Pinpoint the cell where the given text exists, returning its (x, y) midpoint coordinate. 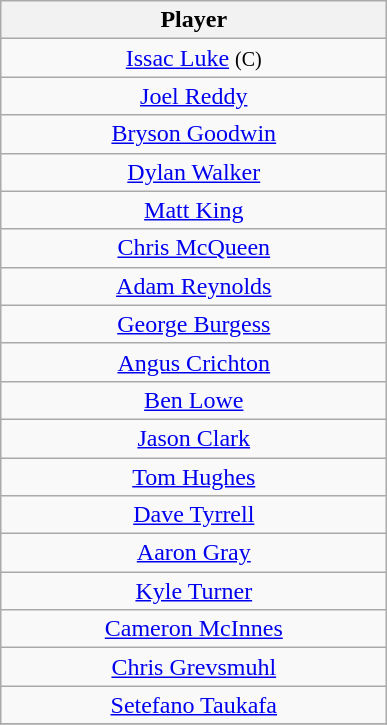
George Burgess (194, 324)
Tom Hughes (194, 477)
Dave Tyrrell (194, 515)
Ben Lowe (194, 400)
Jason Clark (194, 438)
Chris McQueen (194, 248)
Matt King (194, 210)
Bryson Goodwin (194, 134)
Kyle Turner (194, 591)
Dylan Walker (194, 172)
Chris Grevsmuhl (194, 667)
Joel Reddy (194, 96)
Adam Reynolds (194, 286)
Aaron Gray (194, 553)
Angus Crichton (194, 362)
Cameron McInnes (194, 629)
Setefano Taukafa (194, 705)
Issac Luke (C) (194, 58)
Player (194, 20)
